From the cell containing the given text, extract its center point as [x, y] coordinate. 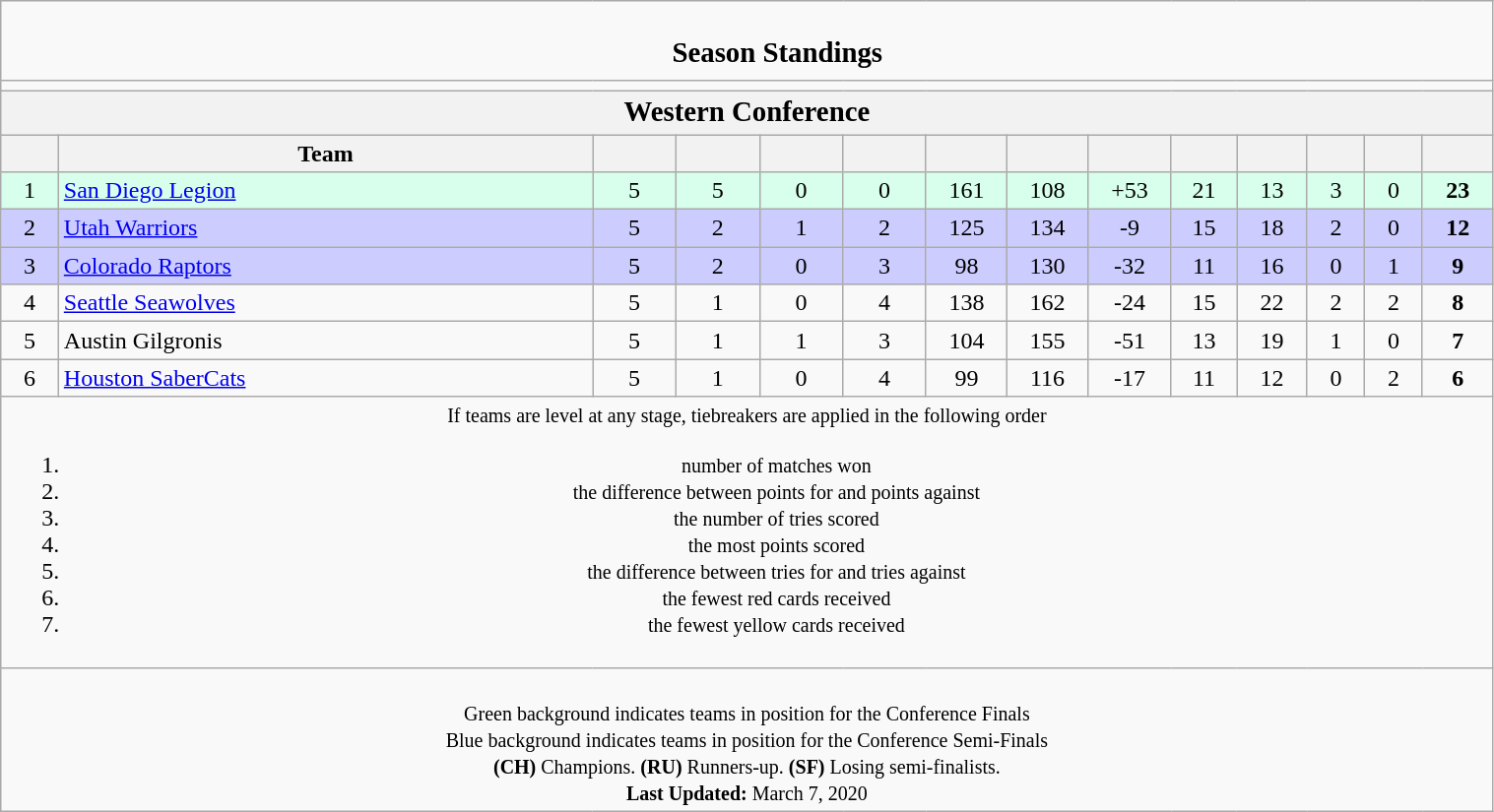
16 [1272, 266]
21 [1203, 191]
Western Conference [747, 112]
155 [1047, 341]
Utah Warriors [325, 228]
-24 [1131, 303]
San Diego Legion [325, 191]
116 [1047, 378]
108 [1047, 191]
Seattle Seawolves [325, 303]
-9 [1131, 228]
9 [1458, 266]
23 [1458, 191]
18 [1272, 228]
Austin Gilgronis [325, 341]
125 [966, 228]
+53 [1131, 191]
130 [1047, 266]
104 [966, 341]
8 [1458, 303]
7 [1458, 341]
Team [325, 153]
161 [966, 191]
22 [1272, 303]
-51 [1131, 341]
Houston SaberCats [325, 378]
134 [1047, 228]
-32 [1131, 266]
162 [1047, 303]
Colorado Raptors [325, 266]
138 [966, 303]
19 [1272, 341]
-17 [1131, 378]
98 [966, 266]
99 [966, 378]
